From the cell containing the given text, extract its center point as [x, y] coordinate. 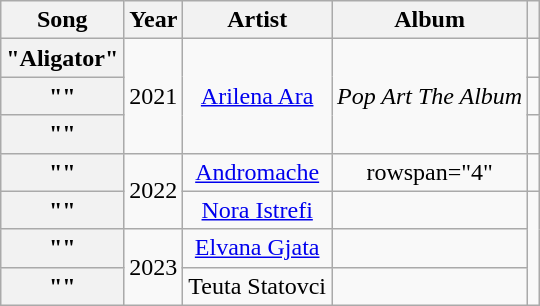
Pop Art The Album [430, 96]
Nora Istrefi [258, 210]
Song [62, 20]
"Aligator" [62, 58]
Album [430, 20]
rowspan="4" [430, 172]
Year [154, 20]
Teuta Statovci [258, 286]
Arilena Ara [258, 96]
Andromache [258, 172]
Artist [258, 20]
2021 [154, 96]
2022 [154, 191]
Elvana Gjata [258, 248]
2023 [154, 267]
